Extract the (X, Y) coordinate from the center of the cell holding the provided text.  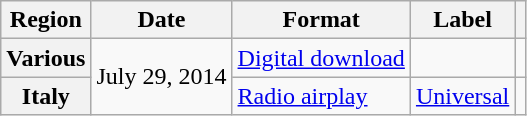
Date (162, 20)
Various (46, 58)
Italy (46, 96)
July 29, 2014 (162, 77)
Region (46, 20)
Universal (462, 96)
Format (321, 20)
Label (462, 20)
Radio airplay (321, 96)
Digital download (321, 58)
